Detect which cell encompasses the target text, then output its (X, Y) center coordinate. 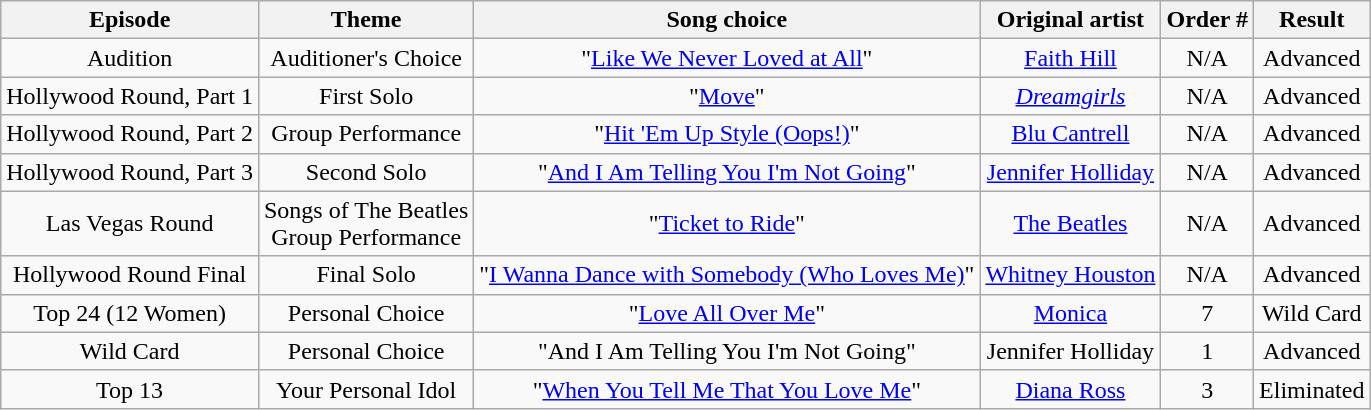
Las Vegas Round (130, 224)
Blu Cantrell (1070, 134)
Songs of The Beatles Group Performance (366, 224)
Hollywood Round, Part 1 (130, 96)
Second Solo (366, 172)
Your Personal Idol (366, 389)
"Ticket to Ride" (727, 224)
Group Performance (366, 134)
Order # (1208, 20)
Eliminated (1312, 389)
"Like We Never Loved at All" (727, 58)
Faith Hill (1070, 58)
First Solo (366, 96)
"Love All Over Me" (727, 313)
3 (1208, 389)
Episode (130, 20)
Monica (1070, 313)
Original artist (1070, 20)
Song choice (727, 20)
Hollywood Round Final (130, 275)
"Hit 'Em Up Style (Oops!)" (727, 134)
"When You Tell Me That You Love Me" (727, 389)
Dreamgirls (1070, 96)
Auditioner's Choice (366, 58)
Hollywood Round, Part 3 (130, 172)
Top 13 (130, 389)
7 (1208, 313)
1 (1208, 351)
"I Wanna Dance with Somebody (Who Loves Me)" (727, 275)
Whitney Houston (1070, 275)
The Beatles (1070, 224)
Final Solo (366, 275)
Theme (366, 20)
Audition (130, 58)
Diana Ross (1070, 389)
Result (1312, 20)
Top 24 (12 Women) (130, 313)
"Move" (727, 96)
Hollywood Round, Part 2 (130, 134)
